Search for the cell housing the specified text and yield its [X, Y] center coordinate. 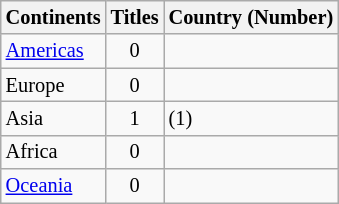
Continents [54, 17]
1 [135, 118]
Europe [54, 85]
Country (Number) [251, 17]
Asia [54, 118]
Americas [54, 51]
(1) [251, 118]
Oceania [54, 186]
Titles [135, 17]
Africa [54, 152]
